From the cell containing the given text, extract its center point as (X, Y) coordinate. 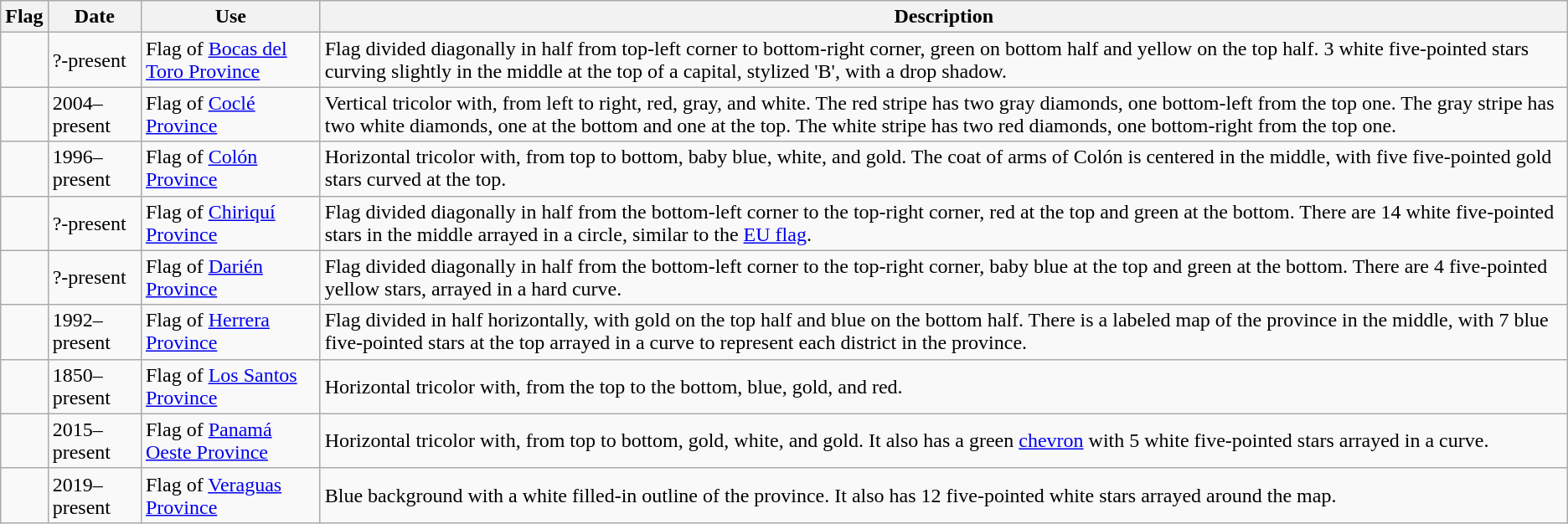
Flag of Darién Province (230, 278)
Flag of Veraguas Province (230, 496)
2004–present (94, 114)
Use (230, 17)
Flag of Colón Province (230, 169)
1996–present (94, 169)
1850–present (94, 387)
Flag of Los Santos Province (230, 387)
Flag of Panamá Oeste Province (230, 440)
1992–present (94, 331)
Flag (24, 17)
Flag of Herrera Province (230, 331)
Date (94, 17)
Flag of Bocas del Toro Province (230, 60)
Blue background with a white filled-in outline of the province. It also has 12 five-pointed white stars arrayed around the map. (943, 496)
Description (943, 17)
Flag of Chiriquí Province (230, 223)
Horizontal tricolor with, from top to bottom, gold, white, and gold. It also has a green chevron with 5 white five-pointed stars arrayed in a curve. (943, 440)
Flag of Coclé Province (230, 114)
2019–present (94, 496)
Horizontal tricolor with, from the top to the bottom, blue, gold, and red. (943, 387)
2015–present (94, 440)
